Extract the [x, y] coordinate from the center of the cell holding the provided text.  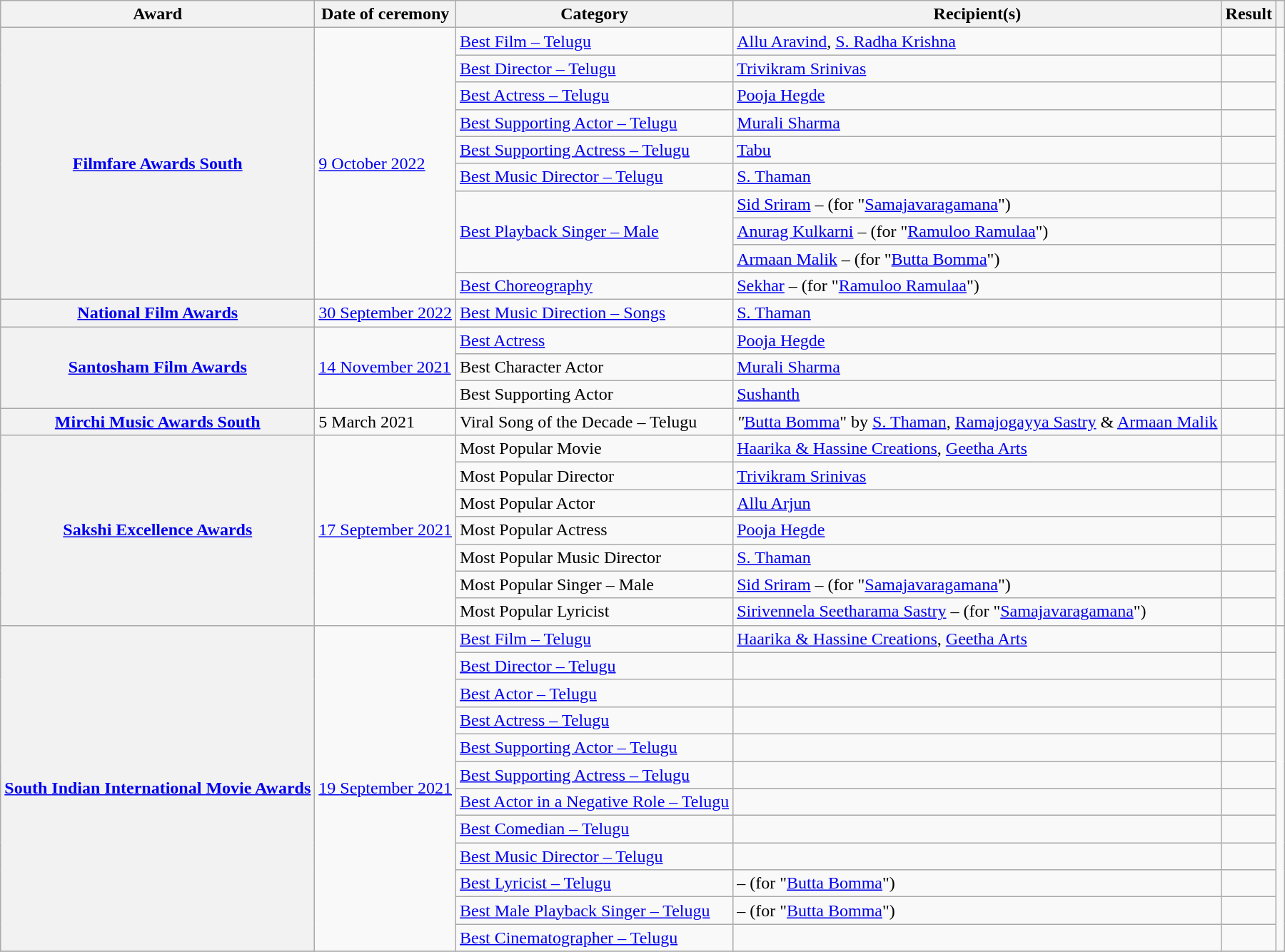
Best Playback Singer – Male [594, 231]
17 September 2021 [385, 530]
Allu Arjun [977, 503]
Most Popular Director [594, 476]
Sushanth [977, 395]
Best Comedian – Telugu [594, 829]
Most Popular Singer – Male [594, 584]
Best Cinematographer – Telugu [594, 938]
Date of ceremony [385, 14]
Result [1249, 14]
"Butta Bomma" by S. Thaman, Ramajogayya Sastry & Armaan Malik [977, 422]
Best Supporting Actor [594, 395]
Most Popular Actor [594, 503]
14 November 2021 [385, 368]
Most Popular Lyricist [594, 612]
Viral Song of the Decade – Telugu [594, 422]
Best Lyricist – Telugu [594, 883]
Best Choreography [594, 285]
Sirivennela Seetharama Sastry – (for "Samajavaragamana") [977, 612]
Most Popular Music Director [594, 557]
Santosham Film Awards [158, 368]
Most Popular Actress [594, 530]
Tabu [977, 150]
Category [594, 14]
30 September 2022 [385, 313]
Most Popular Movie [594, 449]
Sakshi Excellence Awards [158, 530]
Mirchi Music Awards South [158, 422]
Allu Aravind, S. Radha Krishna [977, 41]
Armaan Malik – (for "Butta Bomma") [977, 258]
Best Character Actor [594, 368]
Award [158, 14]
National Film Awards [158, 313]
19 September 2021 [385, 788]
Recipient(s) [977, 14]
Sekhar – (for "Ramuloo Ramulaa") [977, 285]
Anurag Kulkarni – (for "Ramuloo Ramulaa") [977, 231]
Best Music Direction – Songs [594, 313]
5 March 2021 [385, 422]
Filmfare Awards South [158, 164]
Best Male Playback Singer – Telugu [594, 911]
Best Actress [594, 340]
South Indian International Movie Awards [158, 788]
9 October 2022 [385, 164]
Best Actor – Telugu [594, 693]
Best Actor in a Negative Role – Telugu [594, 802]
